Output the [X, Y] coordinate of the center of the cell containing the given text.  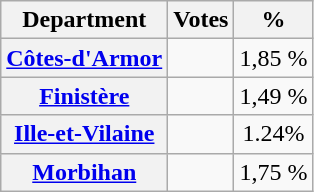
Côtes-d'Armor [84, 58]
1,85 % [274, 58]
Morbihan [84, 172]
1.24% [274, 134]
Votes [201, 20]
% [274, 20]
1,49 % [274, 96]
1,75 % [274, 172]
Finistère [84, 96]
Ille-et-Vilaine [84, 134]
Department [84, 20]
